Capture the cell that displays the provided text and extract its [x, y] central coordinate. 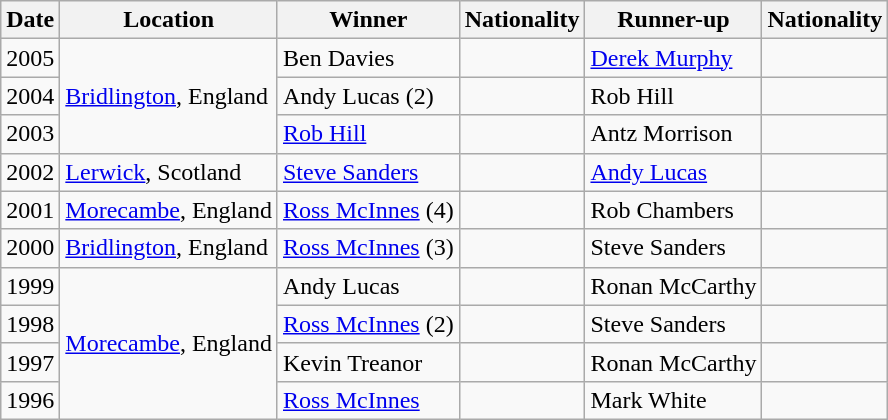
1998 [30, 324]
Ross McInnes (2) [368, 324]
Ben Davies [368, 58]
2002 [30, 172]
1996 [30, 400]
Ross McInnes [368, 400]
Kevin Treanor [368, 362]
2003 [30, 134]
Rob Chambers [674, 210]
1999 [30, 286]
Ross McInnes (4) [368, 210]
Derek Murphy [674, 58]
Lerwick, Scotland [169, 172]
Location [169, 20]
2001 [30, 210]
Winner [368, 20]
2005 [30, 58]
Andy Lucas (2) [368, 96]
Mark White [674, 400]
Date [30, 20]
2004 [30, 96]
Antz Morrison [674, 134]
Runner-up [674, 20]
Ross McInnes (3) [368, 248]
1997 [30, 362]
2000 [30, 248]
